Determine the [X, Y] coordinate at the center of the cell enclosing the given text.  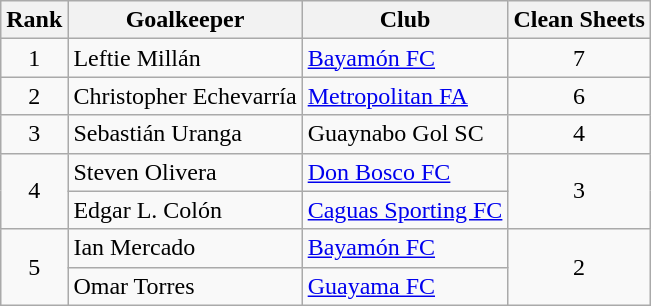
5 [34, 267]
Guaynabo Gol SC [405, 134]
Omar Torres [185, 286]
7 [579, 58]
Guayama FC [405, 286]
Goalkeeper [185, 20]
Edgar L. Colón [185, 210]
Clean Sheets [579, 20]
Leftie Millán [185, 58]
Christopher Echevarría [185, 96]
Sebastián Uranga [185, 134]
Metropolitan FA [405, 96]
1 [34, 58]
Steven Olivera [185, 172]
Club [405, 20]
Don Bosco FC [405, 172]
Ian Mercado [185, 248]
Rank [34, 20]
Caguas Sporting FC [405, 210]
6 [579, 96]
